Pinpoint the cell where the given text exists, returning its [x, y] midpoint coordinate. 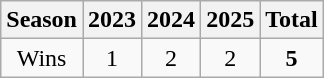
2023 [112, 20]
Total [292, 20]
2025 [230, 20]
1 [112, 58]
2024 [172, 20]
5 [292, 58]
Wins [42, 58]
Season [42, 20]
